Detect which cell encompasses the target text, then output its (X, Y) center coordinate. 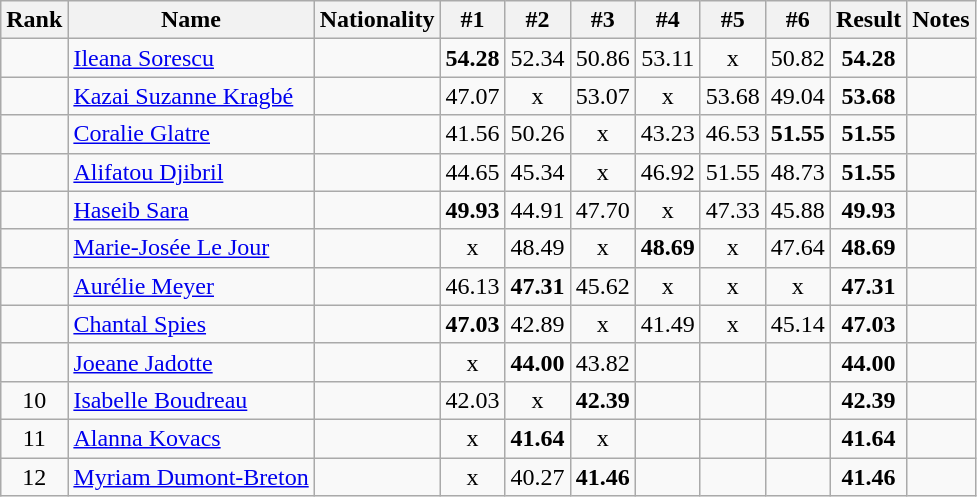
Rank (34, 20)
47.07 (472, 96)
44.65 (472, 172)
46.53 (732, 134)
52.34 (538, 58)
12 (34, 477)
Alifatou Djibril (191, 172)
Nationality (377, 20)
43.23 (668, 134)
46.13 (472, 286)
47.33 (732, 210)
45.14 (798, 324)
Name (191, 20)
Haseib Sara (191, 210)
50.82 (798, 58)
48.49 (538, 248)
Kazai Suzanne Kragbé (191, 96)
45.62 (602, 286)
50.26 (538, 134)
#6 (798, 20)
Notes (941, 20)
45.34 (538, 172)
#4 (668, 20)
Alanna Kovacs (191, 438)
53.07 (602, 96)
45.88 (798, 210)
41.49 (668, 324)
Myriam Dumont-Breton (191, 477)
Joeane Jadotte (191, 362)
42.03 (472, 400)
42.89 (538, 324)
43.82 (602, 362)
40.27 (538, 477)
Isabelle Boudreau (191, 400)
Ileana Sorescu (191, 58)
46.92 (668, 172)
48.73 (798, 172)
44.91 (538, 210)
53.11 (668, 58)
47.70 (602, 210)
50.86 (602, 58)
10 (34, 400)
Aurélie Meyer (191, 286)
47.64 (798, 248)
#2 (538, 20)
Coralie Glatre (191, 134)
Chantal Spies (191, 324)
#5 (732, 20)
Result (868, 20)
41.56 (472, 134)
11 (34, 438)
#1 (472, 20)
Marie-Josée Le Jour (191, 248)
49.04 (798, 96)
#3 (602, 20)
